Extract the (X, Y) coordinate from the center of the cell holding the provided text.  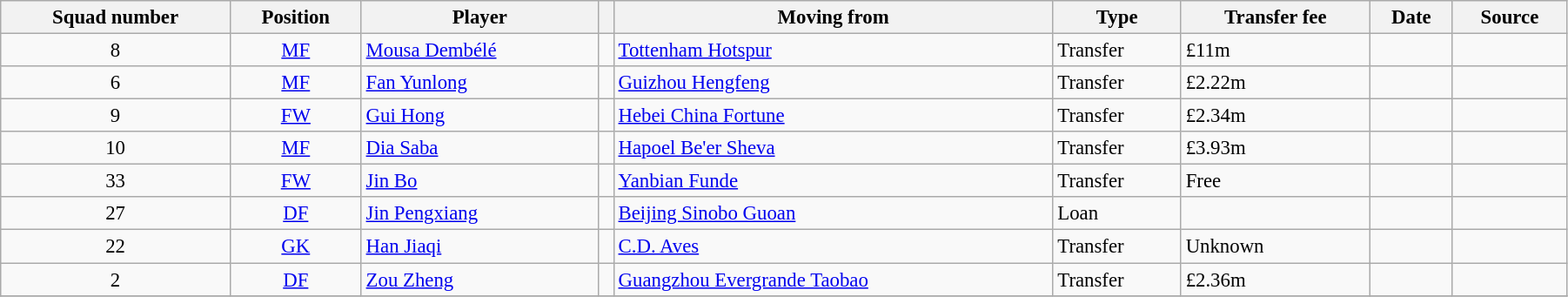
GK (296, 246)
Loan (1117, 213)
Zou Zheng (479, 280)
Mousa Dembélé (479, 51)
£2.22m (1276, 83)
Position (296, 17)
Transfer fee (1276, 17)
£2.34m (1276, 116)
Date (1411, 17)
Hebei China Fortune (834, 116)
Player (479, 17)
Fan Yunlong (479, 83)
Unknown (1276, 246)
Gui Hong (479, 116)
9 (116, 116)
Guangzhou Evergrande Taobao (834, 280)
Source (1509, 17)
£2.36m (1276, 280)
Tottenham Hotspur (834, 51)
8 (116, 51)
2 (116, 280)
Jin Bo (479, 181)
Free (1276, 181)
27 (116, 213)
Guizhou Hengfeng (834, 83)
Jin Pengxiang (479, 213)
Squad number (116, 17)
33 (116, 181)
£11m (1276, 51)
Moving from (834, 17)
£3.93m (1276, 148)
C.D. Aves (834, 246)
6 (116, 83)
10 (116, 148)
Type (1117, 17)
Yanbian Funde (834, 181)
Beijing Sinobo Guoan (834, 213)
Hapoel Be'er Sheva (834, 148)
22 (116, 246)
Han Jiaqi (479, 246)
Dia Saba (479, 148)
